Search for the cell housing the specified text and yield its [X, Y] center coordinate. 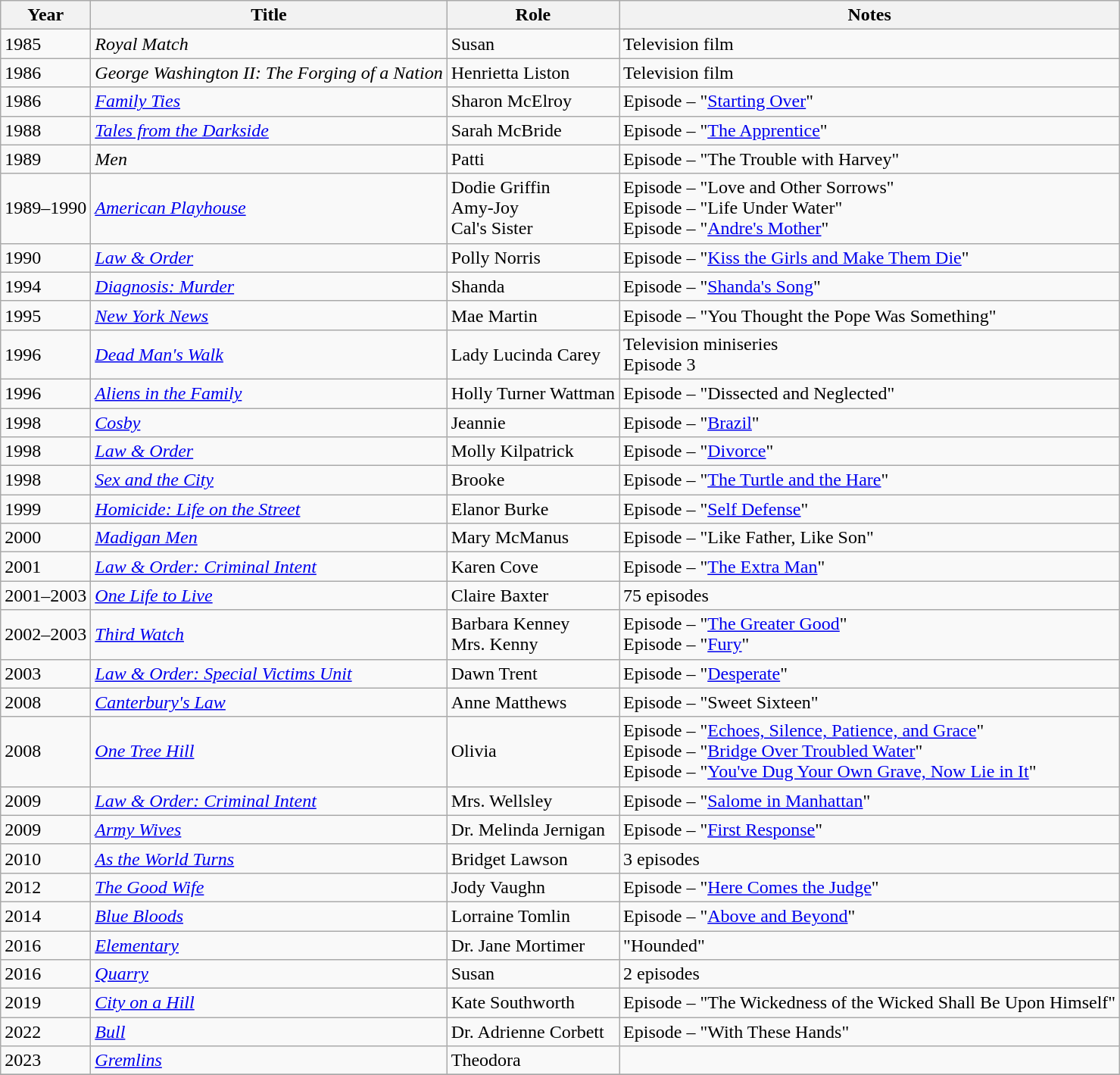
Molly Kilpatrick [533, 452]
Family Ties [269, 102]
Men [269, 159]
Jeannie [533, 422]
Third Watch [269, 635]
2001 [45, 567]
Anne Matthews [533, 702]
Holly Turner Wattman [533, 393]
Episode – "Shanda's Song" [869, 286]
Shanda [533, 286]
One Life to Live [269, 595]
Episode – "Above and Beyond" [869, 916]
As the World Turns [269, 858]
Jody Vaughn [533, 887]
1990 [45, 258]
Lorraine Tomlin [533, 916]
The Good Wife [269, 887]
Henrietta Liston [533, 73]
Episode – "Desperate" [869, 673]
Dr. Jane Mortimer [533, 945]
Karen Cove [533, 567]
Cosby [269, 422]
Blue Bloods [269, 916]
Episode – "Kiss the Girls and Make Them Die" [869, 258]
Episode – "Here Comes the Judge" [869, 887]
Barbara Kenney Mrs. Kenny [533, 635]
2003 [45, 673]
Episode – "The Greater Good" Episode – "Fury" [869, 635]
Canterbury's Law [269, 702]
Episode – "The Extra Man" [869, 567]
Army Wives [269, 830]
Madigan Men [269, 538]
Dawn Trent [533, 673]
Television miniseries Episode 3 [869, 355]
Claire Baxter [533, 595]
Bridget Lawson [533, 858]
2000 [45, 538]
Aliens in the Family [269, 393]
2001–2003 [45, 595]
Role [533, 15]
Episode – "Sweet Sixteen" [869, 702]
75 episodes [869, 595]
Homicide: Life on the Street [269, 509]
Sarah McBride [533, 130]
1989 [45, 159]
3 episodes [869, 858]
2010 [45, 858]
Year [45, 15]
Dr. Adrienne Corbett [533, 1032]
Episode – "The Trouble with Harvey" [869, 159]
City on a Hill [269, 1003]
Law & Order: Special Victims Unit [269, 673]
1989–1990 [45, 208]
Episode – "The Wickedness of the Wicked Shall Be Upon Himself" [869, 1003]
One Tree Hill [269, 752]
1985 [45, 44]
Dead Man's Walk [269, 355]
2012 [45, 887]
Episode – "Brazil" [869, 422]
2002–2003 [45, 635]
2023 [45, 1061]
Episode – "Echoes, Silence, Patience, and Grace" Episode – "Bridge Over Troubled Water" Episode – "You've Dug Your Own Grave, Now Lie in It" [869, 752]
1995 [45, 315]
Episode – "The Apprentice" [869, 130]
Episode – "Dissected and Neglected" [869, 393]
"Hounded" [869, 945]
Lady Lucinda Carey [533, 355]
Episode – "Starting Over" [869, 102]
Theodora [533, 1061]
Dodie Griffin Amy-Joy Cal's Sister [533, 208]
Kate Southworth [533, 1003]
Notes [869, 15]
Episode – "Love and Other Sorrows" Episode – "Life Under Water" Episode – "Andre's Mother" [869, 208]
Episode – "You Thought the Pope Was Something" [869, 315]
1988 [45, 130]
Episode – "Salome in Manhattan" [869, 801]
2 episodes [869, 974]
Royal Match [269, 44]
2022 [45, 1032]
Mrs. Wellsley [533, 801]
Diagnosis: Murder [269, 286]
Episode – "Like Father, Like Son" [869, 538]
Quarry [269, 974]
Polly Norris [533, 258]
1999 [45, 509]
Mary McManus [533, 538]
Episode – "First Response" [869, 830]
Episode – "Divorce" [869, 452]
Title [269, 15]
Episode – "The Turtle and the Hare" [869, 480]
Bull [269, 1032]
Patti [533, 159]
Tales from the Darkside [269, 130]
American Playhouse [269, 208]
Dr. Melinda Jernigan [533, 830]
Mae Martin [533, 315]
Sharon McElroy [533, 102]
Elanor Burke [533, 509]
2014 [45, 916]
Olivia [533, 752]
Episode – "With These Hands" [869, 1032]
Brooke [533, 480]
2019 [45, 1003]
Gremlins [269, 1061]
New York News [269, 315]
George Washington II: The Forging of a Nation [269, 73]
Sex and the City [269, 480]
1994 [45, 286]
Elementary [269, 945]
Episode – "Self Defense" [869, 509]
